Search for the cell housing the specified text and yield its (x, y) center coordinate. 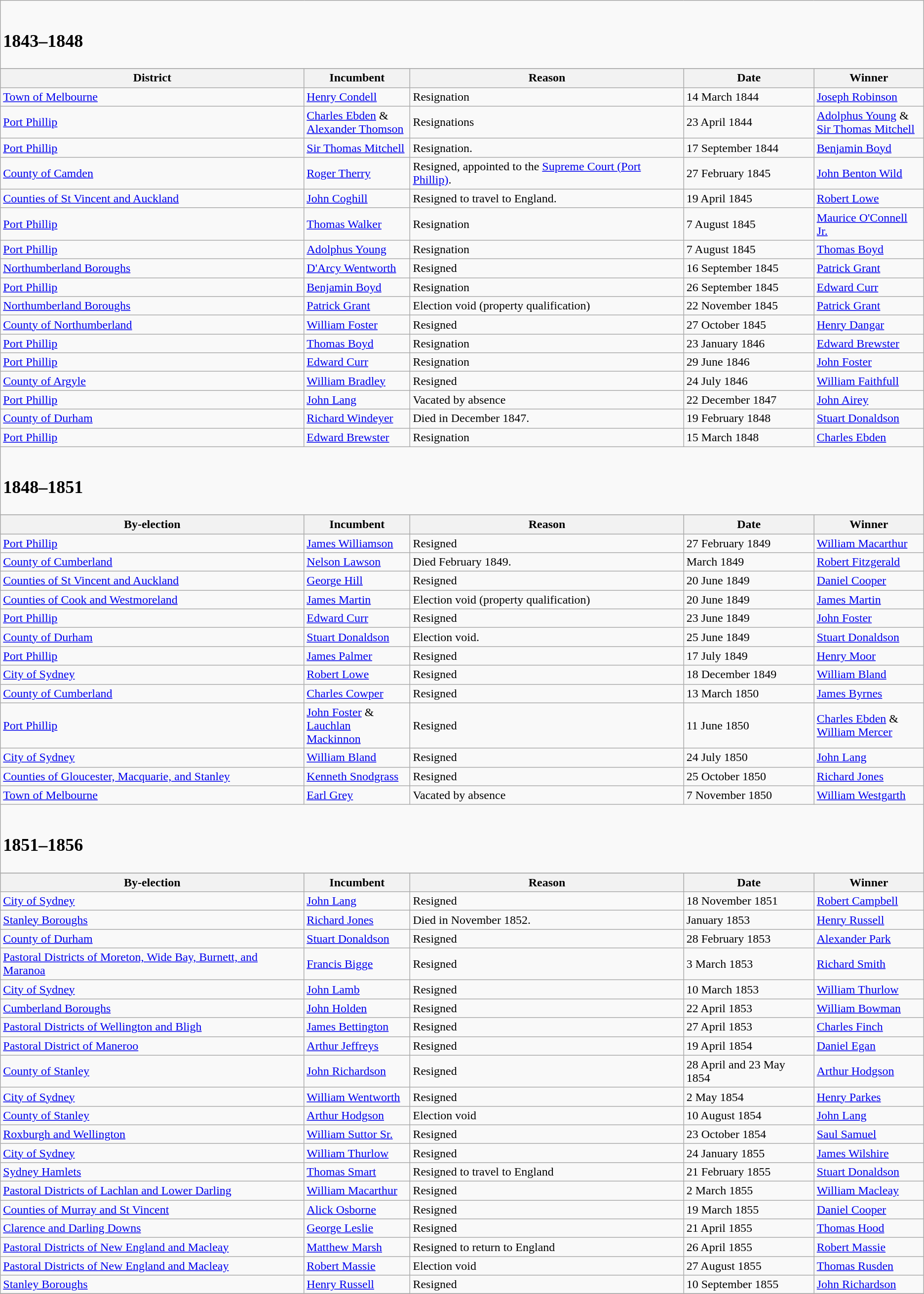
18 November 1851 (749, 901)
Charles Finch (869, 1027)
Resigned to return to England (547, 1247)
2 March 1855 (749, 1191)
3 March 1853 (749, 964)
22 November 1845 (749, 306)
21 February 1855 (749, 1172)
11 June 1850 (749, 725)
Died February 1849. (547, 562)
28 April and 23 May 1854 (749, 1071)
Roger Therry (357, 173)
14 March 1844 (749, 97)
Pastoral District of Maneroo (152, 1046)
Charles Cowper (357, 693)
Maurice O'Connell Jr. (869, 224)
10 September 1855 (749, 1285)
28 February 1853 (749, 939)
Richard Smith (869, 964)
William Faithfull (869, 381)
George Hill (357, 581)
26 April 1855 (749, 1247)
1843–1848 (462, 35)
24 July 1850 (749, 758)
27 April 1853 (749, 1027)
James Byrnes (869, 693)
Henry Parkes (869, 1097)
Henry Moor (869, 656)
John Airey (869, 400)
James Williamson (357, 543)
25 June 1849 (749, 637)
1848–1851 (462, 481)
Charles Ebden &William Mercer (869, 725)
Alick Osborne (357, 1210)
John Benton Wild (869, 173)
James Palmer (357, 656)
23 January 1846 (749, 343)
Sir Thomas Mitchell (357, 148)
19 April 1845 (749, 198)
Pastoral Districts of Moreton, Wide Bay, Burnett, and Maranoa (152, 964)
7 November 1850 (749, 795)
William Macleay (869, 1191)
24 January 1855 (749, 1153)
27 August 1855 (749, 1266)
Thomas Walker (357, 224)
10 August 1854 (749, 1115)
18 December 1849 (749, 675)
Resignations (547, 122)
John Coghill (357, 198)
John Holden (357, 1008)
Counties of Cook and Westmoreland (152, 600)
Thomas Hood (869, 1228)
19 April 1854 (749, 1046)
Henry Dangar (869, 325)
Cumberland Boroughs (152, 1008)
23 April 1844 (749, 122)
16 September 1845 (749, 268)
2 May 1854 (749, 1097)
Joseph Robinson (869, 97)
Matthew Marsh (357, 1247)
21 April 1855 (749, 1228)
25 October 1850 (749, 776)
William Suttor Sr. (357, 1134)
William Foster (357, 325)
Pastoral Districts of Wellington and Bligh (152, 1027)
Election void. (547, 637)
March 1849 (749, 562)
1851–1856 (462, 838)
Resigned, appointed to the Supreme Court (Port Phillip). (547, 173)
Roxburgh and Wellington (152, 1134)
17 July 1849 (749, 656)
Counties of Murray and St Vincent (152, 1210)
27 October 1845 (749, 325)
Arthur Jeffreys (357, 1046)
19 February 1848 (749, 419)
Charles Ebden (869, 437)
23 October 1854 (749, 1134)
27 February 1849 (749, 543)
23 June 1849 (749, 618)
Resigned to travel to England (547, 1172)
13 March 1850 (749, 693)
William Wentworth (357, 1097)
24 July 1846 (749, 381)
Alexander Park (869, 939)
Kenneth Snodgrass (357, 776)
Pastoral Districts of Lachlan and Lower Darling (152, 1191)
Henry Condell (357, 97)
John Lamb (357, 990)
Clarence and Darling Downs (152, 1228)
Nelson Lawson (357, 562)
Robert Fitzgerald (869, 562)
District (152, 78)
Died in November 1852. (547, 920)
Adolphus Young &Sir Thomas Mitchell (869, 122)
29 June 1846 (749, 362)
James Wilshire (869, 1153)
Robert Campbell (869, 901)
William Bradley (357, 381)
Sydney Hamlets (152, 1172)
County of Camden (152, 173)
17 September 1844 (749, 148)
County of Northumberland (152, 325)
James Bettington (357, 1027)
Thomas Smart (357, 1172)
15 March 1848 (749, 437)
Charles Ebden &Alexander Thomson (357, 122)
Resignation. (547, 148)
Earl Grey (357, 795)
William Bowman (869, 1008)
William Westgarth (869, 795)
Daniel Egan (869, 1046)
27 February 1845 (749, 173)
26 September 1845 (749, 287)
Adolphus Young (357, 249)
10 March 1853 (749, 990)
22 December 1847 (749, 400)
John Foster &Lauchlan Mackinnon (357, 725)
D'Arcy Wentworth (357, 268)
January 1853 (749, 920)
Saul Samuel (869, 1134)
Francis Bigge (357, 964)
Richard Windeyer (357, 419)
19 March 1855 (749, 1210)
Counties of Gloucester, Macquarie, and Stanley (152, 776)
Resigned to travel to England. (547, 198)
22 April 1853 (749, 1008)
George Leslie (357, 1228)
Thomas Rusden (869, 1266)
County of Argyle (152, 381)
Died in December 1847. (547, 419)
